Return [X, Y] of the center of cell containing provided text 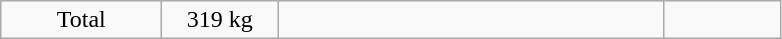
Total [82, 20]
319 kg [220, 20]
